Extract the [X, Y] coordinate from the center of the cell holding the provided text.  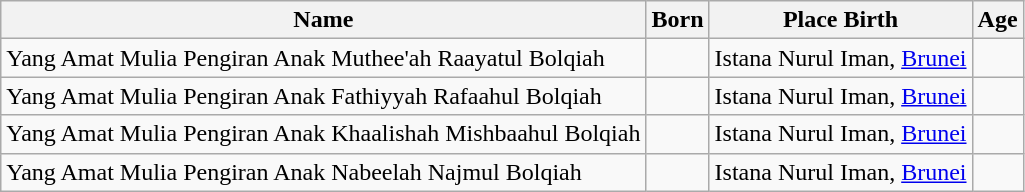
Yang Amat Mulia Pengiran Anak Nabeelah Najmul Bolqiah [324, 172]
Born [678, 20]
Age [998, 20]
Yang Amat Mulia Pengiran Anak Fathiyyah Rafaahul Bolqiah [324, 96]
Place Birth [840, 20]
Name [324, 20]
Yang Amat Mulia Pengiran Anak Muthee'ah Raayatul Bolqiah [324, 58]
Yang Amat Mulia Pengiran Anak Khaalishah Mishbaahul Bolqiah [324, 134]
